Output the [X, Y] coordinate of the center of the cell containing the given text.  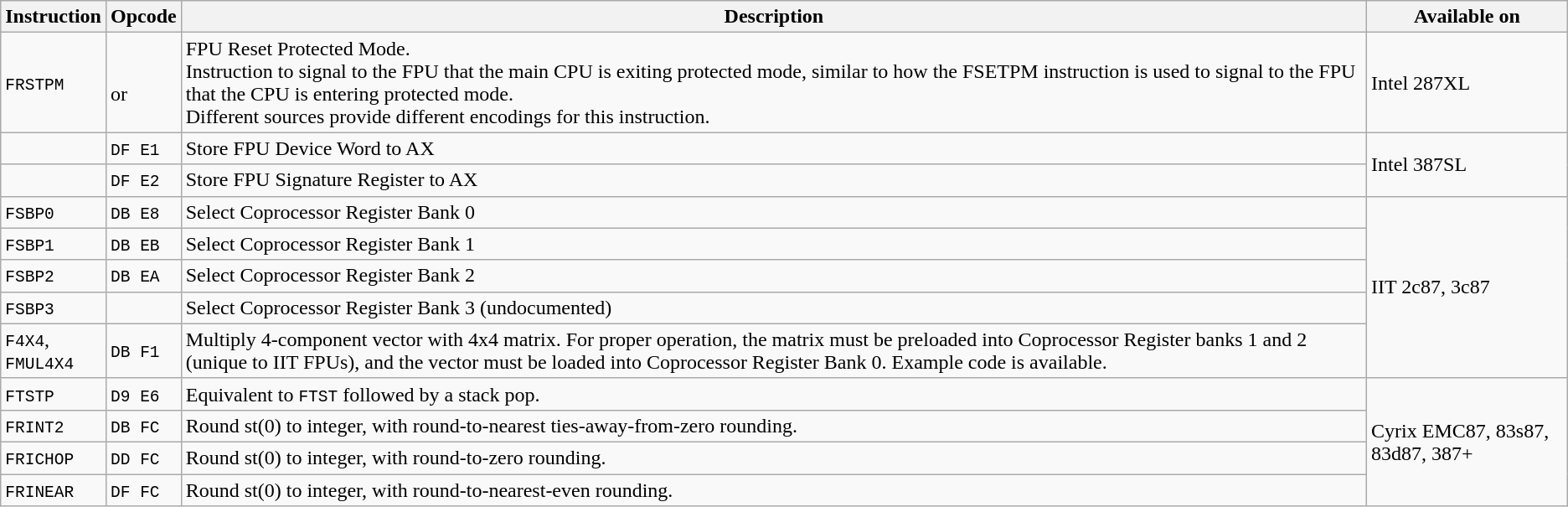
Store FPU Signature Register to AX [774, 180]
IIT 2c87, 3c87 [1467, 287]
Intel 387SL [1467, 164]
Store FPU Device Word to AX [774, 148]
DF E2 [143, 180]
DB FC [143, 426]
Intel 287XL [1467, 82]
or [143, 82]
DF FC [143, 490]
DB EA [143, 276]
Round st(0) to integer, with round-to-zero rounding. [774, 458]
DB F1 [143, 350]
FSBP1 [54, 244]
Round st(0) to integer, with round-to-nearest ties-away-from-zero rounding. [774, 426]
Round st(0) to integer, with round-to-nearest-even rounding. [774, 490]
Select Coprocessor Register Bank 3 (undocumented) [774, 308]
FSBP3 [54, 308]
F4X4,FMUL4X4 [54, 350]
FSBP2 [54, 276]
FRICHOP [54, 458]
FRSTPM [54, 82]
Equivalent to FTST followed by a stack pop. [774, 394]
Instruction [54, 17]
D9 E6 [143, 394]
FRINEAR [54, 490]
Select Coprocessor Register Bank 0 [774, 212]
DD FC [143, 458]
DB E8 [143, 212]
Select Coprocessor Register Bank 1 [774, 244]
Available on [1467, 17]
FRINT2 [54, 426]
DB EB [143, 244]
Select Coprocessor Register Bank 2 [774, 276]
DF E1 [143, 148]
FTSTP [54, 394]
Opcode [143, 17]
Cyrix EMC87, 83s87, 83d87, 387+ [1467, 442]
Description [774, 17]
FSBP0 [54, 212]
